Return the [X, Y] coordinate for the center point of the cell that contains the specified text.  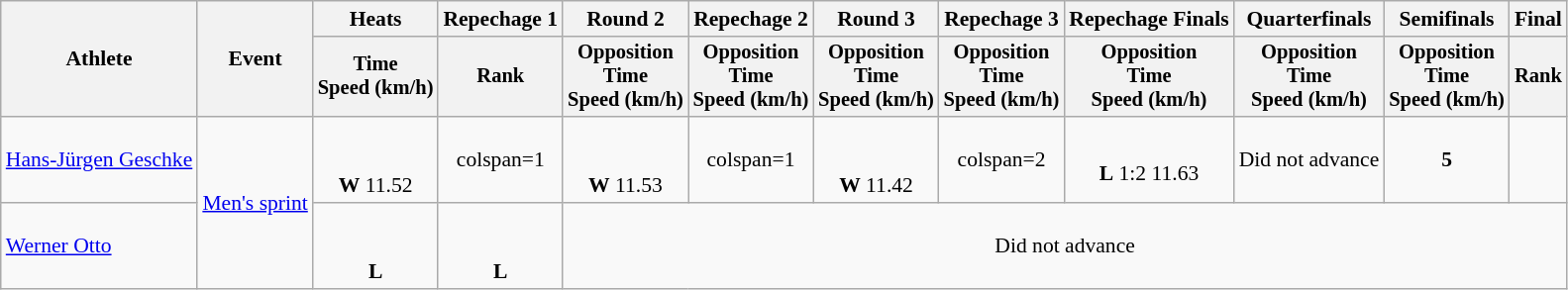
Werner Otto [99, 245]
5 [1446, 160]
Round 2 [626, 19]
Hans-Jürgen Geschke [99, 160]
TimeSpeed (km/h) [376, 77]
Repechage Finals [1149, 19]
colspan=2 [1002, 160]
Repechage 2 [751, 19]
Round 3 [876, 19]
W 11.42 [876, 160]
W 11.52 [376, 160]
Athlete [99, 59]
Men's sprint [256, 202]
Event [256, 59]
Semifinals [1446, 19]
W 11.53 [626, 160]
Repechage 3 [1002, 19]
Heats [376, 19]
Quarterfinals [1309, 19]
L 1:2 11.63 [1149, 160]
Final [1538, 19]
Repechage 1 [500, 19]
